Scan for the cell matching the given text and deliver its [x, y] coordinate at center. 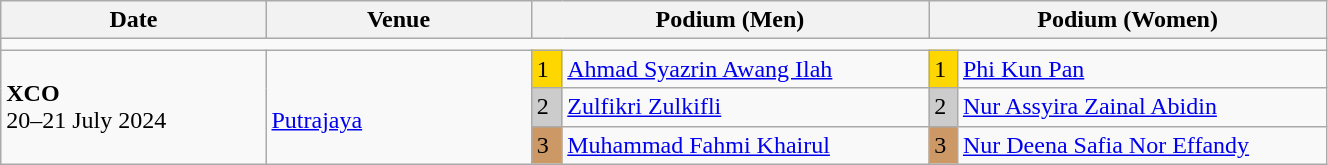
Zulfikri Zulkifli [746, 107]
Nur Deena Safia Nor Effandy [1142, 145]
Podium (Women) [1128, 20]
Date [134, 20]
Putrajaya [398, 107]
Ahmad Syazrin Awang Ilah [746, 69]
Phi Kun Pan [1142, 69]
Venue [398, 20]
XCO 20–21 July 2024 [134, 107]
Muhammad Fahmi Khairul [746, 145]
Podium (Men) [730, 20]
Nur Assyira Zainal Abidin [1142, 107]
